For the text-containing cell, return its midpoint in [X, Y] coordinate format. 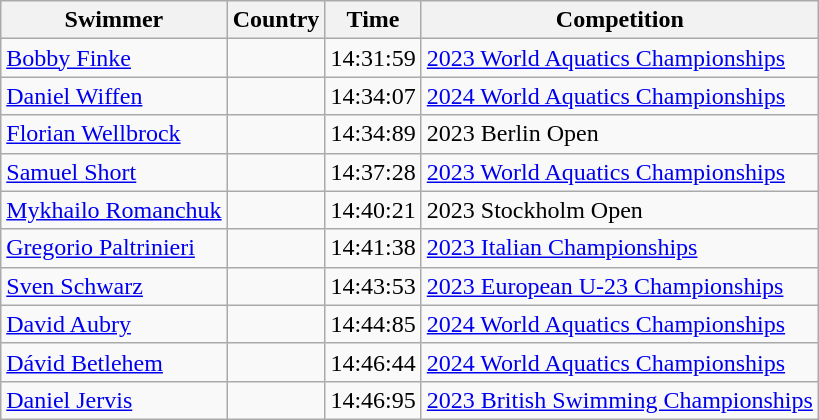
Florian Wellbrock [114, 134]
Competition [620, 20]
14:44:85 [373, 324]
Daniel Wiffen [114, 96]
Daniel Jervis [114, 400]
Swimmer [114, 20]
2023 Stockholm Open [620, 210]
Mykhailo Romanchuk [114, 210]
14:31:59 [373, 58]
14:40:21 [373, 210]
Dávid Betlehem [114, 362]
2023 Italian Championships [620, 248]
14:46:44 [373, 362]
David Aubry [114, 324]
Gregorio Paltrinieri [114, 248]
14:46:95 [373, 400]
14:43:53 [373, 286]
Time [373, 20]
14:37:28 [373, 172]
14:34:07 [373, 96]
2023 British Swimming Championships [620, 400]
Samuel Short [114, 172]
Bobby Finke [114, 58]
Sven Schwarz [114, 286]
14:34:89 [373, 134]
14:41:38 [373, 248]
2023 European U-23 Championships [620, 286]
Country [276, 20]
2023 Berlin Open [620, 134]
